Detect which cell encompasses the target text, then output its [x, y] center coordinate. 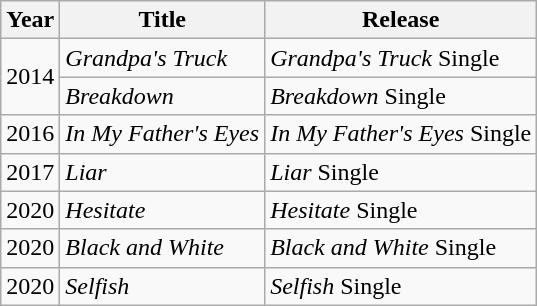
Liar Single [401, 172]
Black and White [162, 248]
Liar [162, 172]
In My Father's Eyes [162, 134]
Year [30, 20]
2016 [30, 134]
Release [401, 20]
2017 [30, 172]
Hesitate [162, 210]
Hesitate Single [401, 210]
Grandpa's Truck Single [401, 58]
Grandpa's Truck [162, 58]
In My Father's Eyes Single [401, 134]
Breakdown Single [401, 96]
Title [162, 20]
Breakdown [162, 96]
Selfish Single [401, 286]
2014 [30, 77]
Black and White Single [401, 248]
Selfish [162, 286]
